Return the [x, y] coordinate for the center point of the cell that contains the specified text.  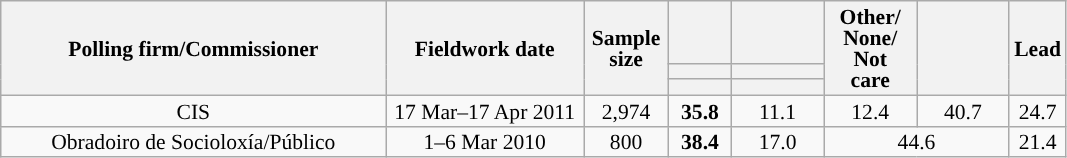
Sample size [626, 48]
Lead [1038, 48]
11.1 [778, 110]
Fieldwork date [485, 48]
24.7 [1038, 110]
Obradoiro de Socioloxía/Público [194, 142]
21.4 [1038, 142]
38.4 [700, 142]
12.4 [870, 110]
Other/None/Notcare [870, 48]
CIS [194, 110]
800 [626, 142]
35.8 [700, 110]
1–6 Mar 2010 [485, 142]
44.6 [916, 142]
40.7 [962, 110]
17.0 [778, 142]
17 Mar–17 Apr 2011 [485, 110]
Polling firm/Commissioner [194, 48]
2,974 [626, 110]
